Output the (x, y) coordinate of the center of the cell containing the given text.  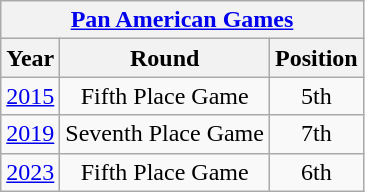
5th (316, 96)
2015 (30, 96)
Round (165, 58)
2019 (30, 134)
Seventh Place Game (165, 134)
6th (316, 172)
Year (30, 58)
7th (316, 134)
2023 (30, 172)
Pan American Games (182, 20)
Position (316, 58)
